Find where the given text appears and provide that cell's center as (x, y) coordinate. 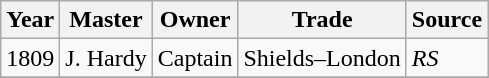
Shields–London (322, 58)
Source (446, 20)
J. Hardy (106, 58)
1809 (30, 58)
Master (106, 20)
Captain (195, 58)
RS (446, 58)
Year (30, 20)
Owner (195, 20)
Trade (322, 20)
